Identify which cell holds the provided text, then report its [X, Y] central coordinate. 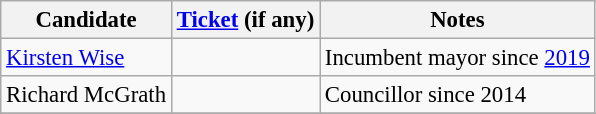
Notes [458, 20]
Incumbent mayor since 2019 [458, 58]
Richard McGrath [86, 95]
Kirsten Wise [86, 58]
Ticket (if any) [245, 20]
Candidate [86, 20]
Councillor since 2014 [458, 95]
